For the text-containing cell, return its midpoint in [x, y] coordinate format. 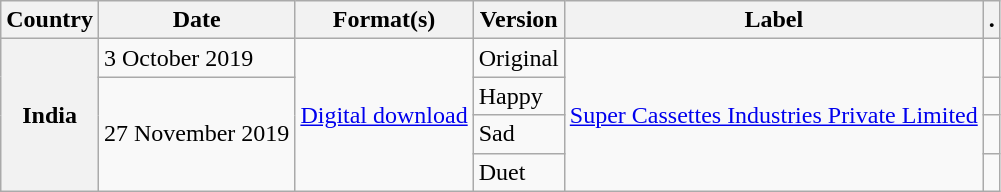
Original [518, 58]
Happy [518, 96]
Version [518, 20]
3 October 2019 [196, 58]
India [50, 115]
Super Cassettes Industries Private Limited [774, 115]
. [992, 20]
Digital download [384, 115]
Duet [518, 172]
Format(s) [384, 20]
Label [774, 20]
27 November 2019 [196, 134]
Sad [518, 134]
Date [196, 20]
Country [50, 20]
